Pinpoint the cell where the given text exists, returning its [x, y] midpoint coordinate. 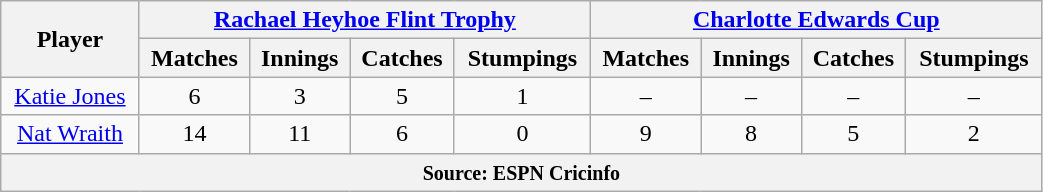
Nat Wraith [70, 134]
8 [751, 134]
11 [300, 134]
Rachael Heyhoe Flint Trophy [364, 20]
0 [522, 134]
Katie Jones [70, 96]
3 [300, 96]
Charlotte Edwards Cup [817, 20]
14 [194, 134]
2 [974, 134]
Player [70, 39]
Source: ESPN Cricinfo [522, 172]
9 [646, 134]
1 [522, 96]
